Locate the cell with the specified text and output its (X, Y) center coordinate. 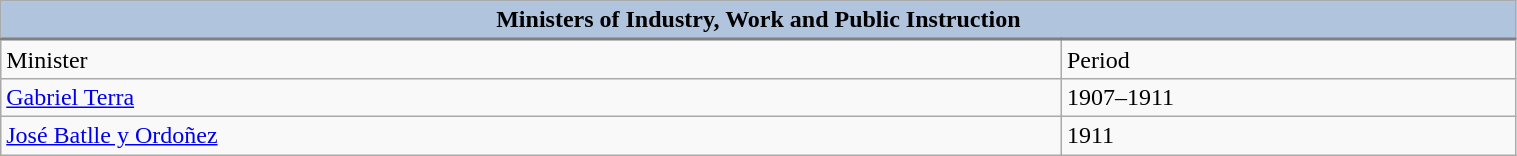
Period (1288, 60)
Ministers of Industry, Work and Public Instruction (758, 20)
1907–1911 (1288, 97)
1911 (1288, 135)
Gabriel Terra (532, 97)
Minister (532, 60)
José Batlle y Ordoñez (532, 135)
